Pinpoint the cell where the given text exists, returning its (x, y) midpoint coordinate. 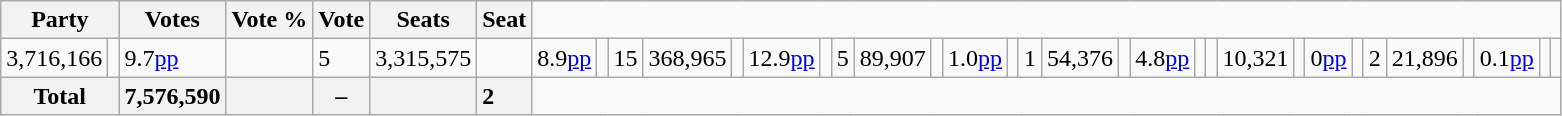
368,965 (688, 58)
– (342, 96)
8.9pp (564, 58)
15 (626, 58)
9.7pp (172, 58)
Votes (172, 20)
1.0pp (974, 58)
89,907 (892, 58)
7,576,590 (172, 96)
21,896 (1424, 58)
4.8pp (1162, 58)
0pp (1328, 58)
12.9pp (782, 58)
3,716,166 (54, 58)
Seat (504, 20)
0.1pp (1506, 58)
Party (60, 20)
54,376 (1080, 58)
Vote (342, 20)
1 (1030, 58)
10,321 (1256, 58)
Vote % (270, 20)
Seats (424, 20)
3,315,575 (424, 58)
Total (60, 96)
